Output the [X, Y] coordinate of the center of the cell containing the given text.  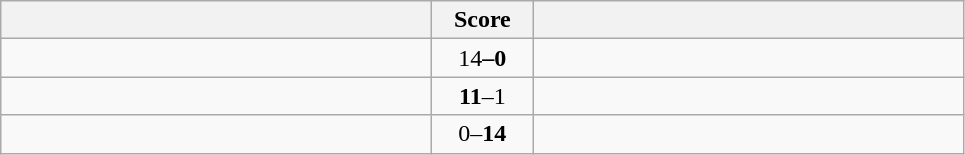
0–14 [482, 134]
Score [482, 20]
14–0 [482, 58]
11–1 [482, 96]
